Scan for the cell matching the given text and deliver its (X, Y) coordinate at center. 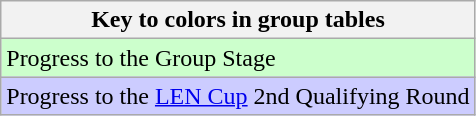
Key to colors in group tables (238, 20)
Progress to the Group Stage (238, 58)
Progress to the LEN Cup 2nd Qualifying Round (238, 96)
